For the text-containing cell, return its midpoint in (X, Y) coordinate format. 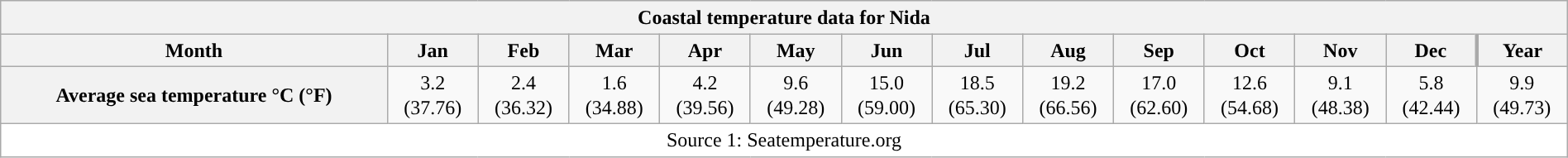
Coastal temperature data for Nida (784, 17)
9.1(48.38) (1341, 94)
Year (1522, 50)
Feb (523, 50)
Aug (1068, 50)
19.2(66.56) (1068, 94)
2.4(36.32) (523, 94)
Month (194, 50)
Average sea temperature °C (°F) (194, 94)
17.0(62.60) (1159, 94)
12.6(54.68) (1250, 94)
Nov (1341, 50)
9.6(49.28) (796, 94)
Mar (614, 50)
18.5(65.30) (978, 94)
1.6(34.88) (614, 94)
15.0(59.00) (887, 94)
Source 1: Seatemperature.org (784, 140)
5.8(42.44) (1432, 94)
Sep (1159, 50)
4.2(39.56) (705, 94)
Oct (1250, 50)
May (796, 50)
Apr (705, 50)
Jan (433, 50)
3.2(37.76) (433, 94)
Jun (887, 50)
Dec (1432, 50)
Jul (978, 50)
9.9(49.73) (1522, 94)
